Capture the cell that displays the provided text and extract its (X, Y) central coordinate. 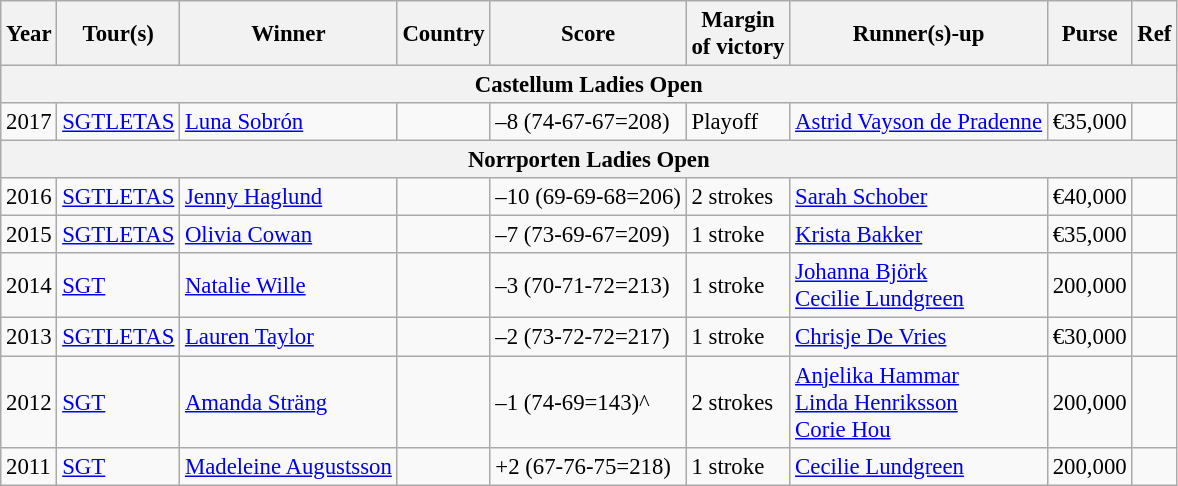
Cecilie Lundgreen (919, 466)
2011 (29, 466)
Marginof victory (738, 34)
€40,000 (1090, 197)
Castellum Ladies Open (589, 85)
Jenny Haglund (289, 197)
Country (444, 34)
2016 (29, 197)
Anjelika Hammar Linda Henriksson Corie Hou (919, 402)
Sarah Schober (919, 197)
+2 (67-76-75=218) (588, 466)
–7 (73-69-67=209) (588, 235)
Ref (1154, 34)
2013 (29, 337)
Lauren Taylor (289, 337)
Runner(s)-up (919, 34)
Amanda Sträng (289, 402)
Madeleine Augustsson (289, 466)
Winner (289, 34)
Tour(s) (118, 34)
–3 (70-71-72=213) (588, 286)
–1 (74-69=143)^ (588, 402)
2012 (29, 402)
Luna Sobrón (289, 122)
–8 (74-67-67=208) (588, 122)
Chrisje De Vries (919, 337)
2017 (29, 122)
Purse (1090, 34)
Year (29, 34)
Krista Bakker (919, 235)
Johanna Björk Cecilie Lundgreen (919, 286)
–2 (73-72-72=217) (588, 337)
Natalie Wille (289, 286)
Olivia Cowan (289, 235)
–10 (69-69-68=206) (588, 197)
Astrid Vayson de Pradenne (919, 122)
2015 (29, 235)
2014 (29, 286)
Score (588, 34)
Norrporten Ladies Open (589, 160)
€30,000 (1090, 337)
Playoff (738, 122)
